Provide the (x, y) coordinate of the cell's center where the given text is located.  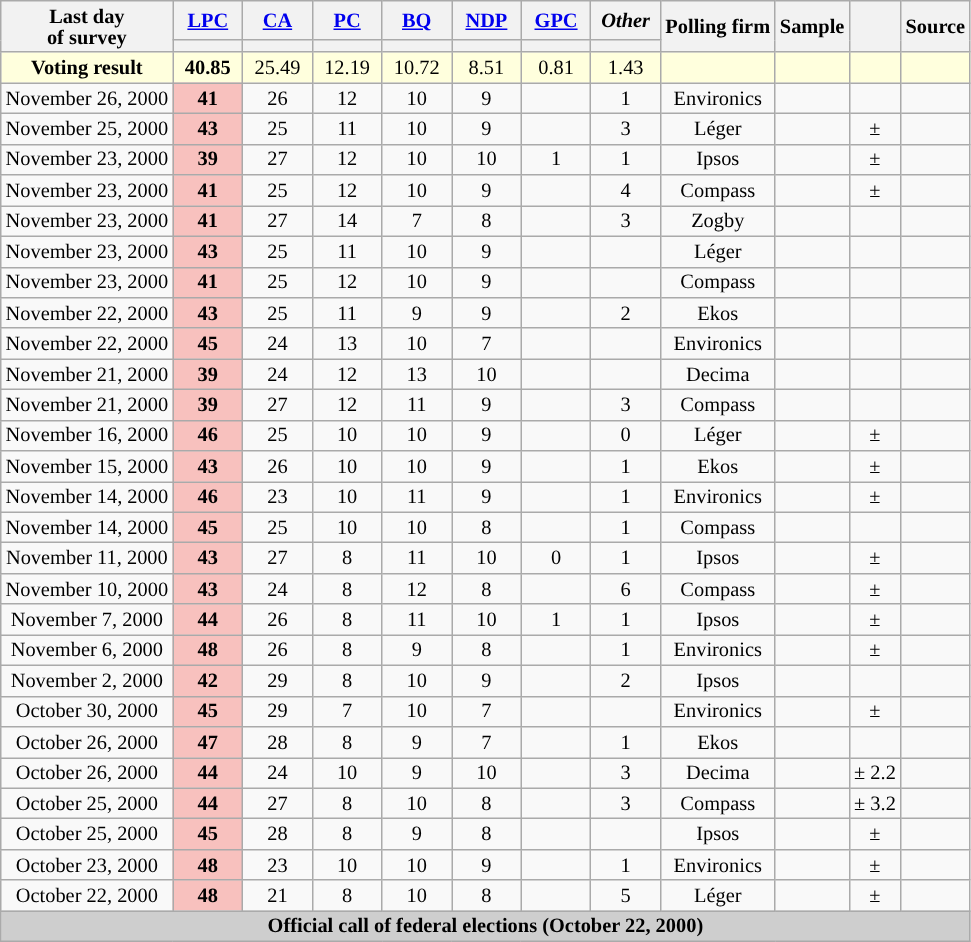
25.49 (278, 68)
10.72 (417, 68)
NDP (487, 20)
October 30, 2000 (87, 712)
November 10, 2000 (87, 588)
1.43 (626, 68)
November 25, 2000 (87, 128)
November 16, 2000 (87, 436)
12.19 (347, 68)
Polling firm (718, 26)
CA (278, 20)
November 15, 2000 (87, 466)
PC (347, 20)
Zogby (718, 220)
November 7, 2000 (87, 620)
0.81 (556, 68)
± 2.2 (874, 772)
October 23, 2000 (87, 864)
5 (626, 896)
40.85 (208, 68)
42 (208, 680)
Voting result (87, 68)
GPC (556, 20)
LPC (208, 20)
October 22, 2000 (87, 896)
BQ (417, 20)
November 6, 2000 (87, 650)
November 2, 2000 (87, 680)
November 11, 2000 (87, 558)
Last day of survey (87, 26)
Source (936, 26)
± 3.2 (874, 804)
4 (626, 190)
8.51 (487, 68)
Other (626, 20)
November 26, 2000 (87, 98)
Sample (812, 26)
21 (278, 896)
14 (347, 220)
6 (626, 588)
Official call of federal elections (October 22, 2000) (486, 926)
47 (208, 742)
